Return the [x, y] coordinate for the center point of the cell that contains the specified text.  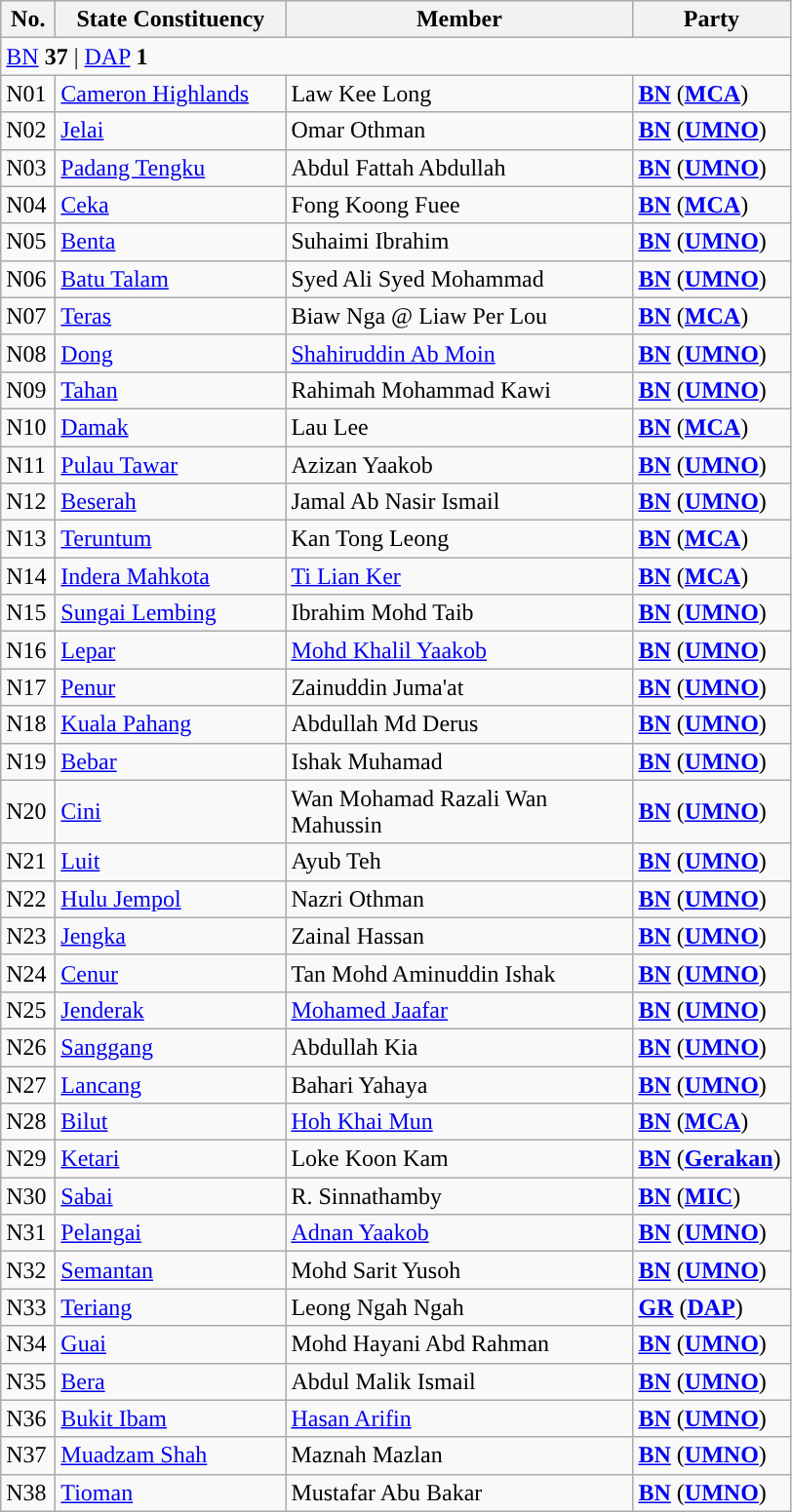
Kan Tong Leong [459, 539]
Pulau Tawar [171, 465]
N07 [28, 316]
N12 [28, 502]
Hulu Jempol [171, 899]
Azizan Yaakob [459, 465]
N21 [28, 862]
Indera Mahkota [171, 576]
N14 [28, 576]
Cini [171, 811]
Lepar [171, 650]
N05 [28, 242]
Jenderak [171, 1010]
Mohd Hayani Abd Rahman [459, 1344]
N09 [28, 390]
N02 [28, 131]
Mohamed Jaafar [459, 1010]
Jengka [171, 936]
Abdullah Md Derus [459, 724]
Ceka [171, 205]
N23 [28, 936]
GR (DAP) [712, 1307]
Law Kee Long [459, 94]
Semantan [171, 1270]
Mustafar Abu Bakar [459, 1493]
N20 [28, 811]
Bukit Ibam [171, 1418]
N24 [28, 973]
N01 [28, 94]
Hasan Arifin [459, 1418]
Rahimah Mohammad Kawi [459, 390]
Bilut [171, 1122]
N03 [28, 168]
Cenur [171, 973]
Member [459, 19]
N32 [28, 1270]
Tan Mohd Aminuddin Ishak [459, 973]
N36 [28, 1418]
Mohd Khalil Yaakob [459, 650]
Tahan [171, 390]
N26 [28, 1047]
N22 [28, 899]
Lancang [171, 1085]
R. Sinnathamby [459, 1196]
Teriang [171, 1307]
N11 [28, 465]
N28 [28, 1122]
Jamal Ab Nasir Ismail [459, 502]
Abdul Fattah Abdullah [459, 168]
Wan Mohamad Razali Wan Mahussin [459, 811]
Teruntum [171, 539]
N33 [28, 1307]
Pelangai [171, 1233]
Ti Lian Ker [459, 576]
N25 [28, 1010]
Syed Ali Syed Mohammad [459, 279]
N30 [28, 1196]
Lau Lee [459, 427]
N19 [28, 761]
Hoh Khai Mun [459, 1122]
State Constituency [171, 19]
N16 [28, 650]
Guai [171, 1344]
N38 [28, 1493]
Nazri Othman [459, 899]
Omar Othman [459, 131]
Beserah [171, 502]
Tioman [171, 1493]
No. [28, 19]
N35 [28, 1381]
Mohd Sarit Yusoh [459, 1270]
N08 [28, 353]
Luit [171, 862]
Ibrahim Mohd Taib [459, 613]
Kuala Pahang [171, 724]
Dong [171, 353]
Biaw Nga @ Liaw Per Lou [459, 316]
Batu Talam [171, 279]
BN (Gerakan) [712, 1159]
N34 [28, 1344]
Penur [171, 687]
Zainuddin Juma'at [459, 687]
Bebar [171, 761]
Leong Ngah Ngah [459, 1307]
BN 37 | DAP 1 [396, 57]
N15 [28, 613]
Suhaimi Ibrahim [459, 242]
Teras [171, 316]
Jelai [171, 131]
N04 [28, 205]
N17 [28, 687]
N29 [28, 1159]
Sabai [171, 1196]
Benta [171, 242]
Adnan Yaakob [459, 1233]
Zainal Hassan [459, 936]
Fong Koong Fuee [459, 205]
Sungai Lembing [171, 613]
Sanggang [171, 1047]
N31 [28, 1233]
Ayub Teh [459, 862]
Shahiruddin Ab Moin [459, 353]
Bera [171, 1381]
Cameron Highlands [171, 94]
N27 [28, 1085]
Maznah Mazlan [459, 1455]
Muadzam Shah [171, 1455]
Loke Koon Kam [459, 1159]
N06 [28, 279]
N10 [28, 427]
N18 [28, 724]
BN (MIC) [712, 1196]
N37 [28, 1455]
Ishak Muhamad [459, 761]
Ketari [171, 1159]
N13 [28, 539]
Party [712, 19]
Abdul Malik Ismail [459, 1381]
Bahari Yahaya [459, 1085]
Abdullah Kia [459, 1047]
Padang Tengku [171, 168]
Damak [171, 427]
